Return the (X, Y) coordinate for the center point of the cell that contains the specified text.  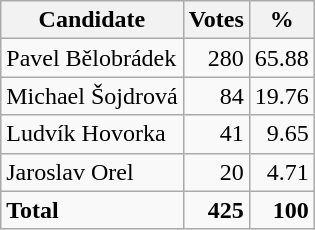
4.71 (282, 172)
Michael Šojdrová (92, 96)
Ludvík Hovorka (92, 134)
Pavel Bělobrádek (92, 58)
84 (216, 96)
100 (282, 210)
% (282, 20)
41 (216, 134)
Votes (216, 20)
Jaroslav Orel (92, 172)
425 (216, 210)
9.65 (282, 134)
19.76 (282, 96)
Candidate (92, 20)
Total (92, 210)
280 (216, 58)
65.88 (282, 58)
20 (216, 172)
